Extract the (x, y) coordinate from the center of the cell holding the provided text.  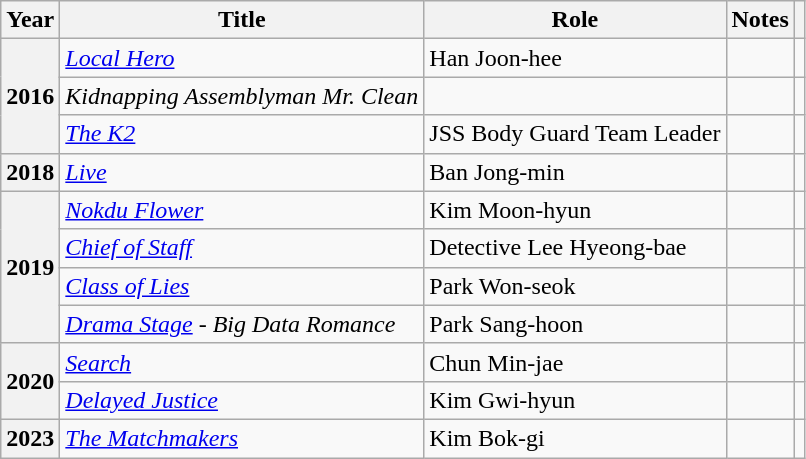
2019 (30, 267)
The K2 (242, 134)
Park Sang-hoon (575, 324)
2023 (30, 438)
2020 (30, 381)
Kim Bok-gi (575, 438)
Nokdu Flower (242, 210)
Local Hero (242, 58)
Search (242, 362)
Park Won-seok (575, 286)
JSS Body Guard Team Leader (575, 134)
Kidnapping Assemblyman Mr. Clean (242, 96)
Year (30, 20)
Detective Lee Hyeong-bae (575, 248)
Drama Stage - Big Data Romance (242, 324)
2016 (30, 96)
Han Joon-hee (575, 58)
2018 (30, 172)
Ban Jong-min (575, 172)
The Matchmakers (242, 438)
Class of Lies (242, 286)
Live (242, 172)
Delayed Justice (242, 400)
Role (575, 20)
Kim Moon-hyun (575, 210)
Notes (760, 20)
Title (242, 20)
Chun Min-jae (575, 362)
Chief of Staff (242, 248)
Kim Gwi-hyun (575, 400)
